Return (X, Y) of the center of cell containing provided text 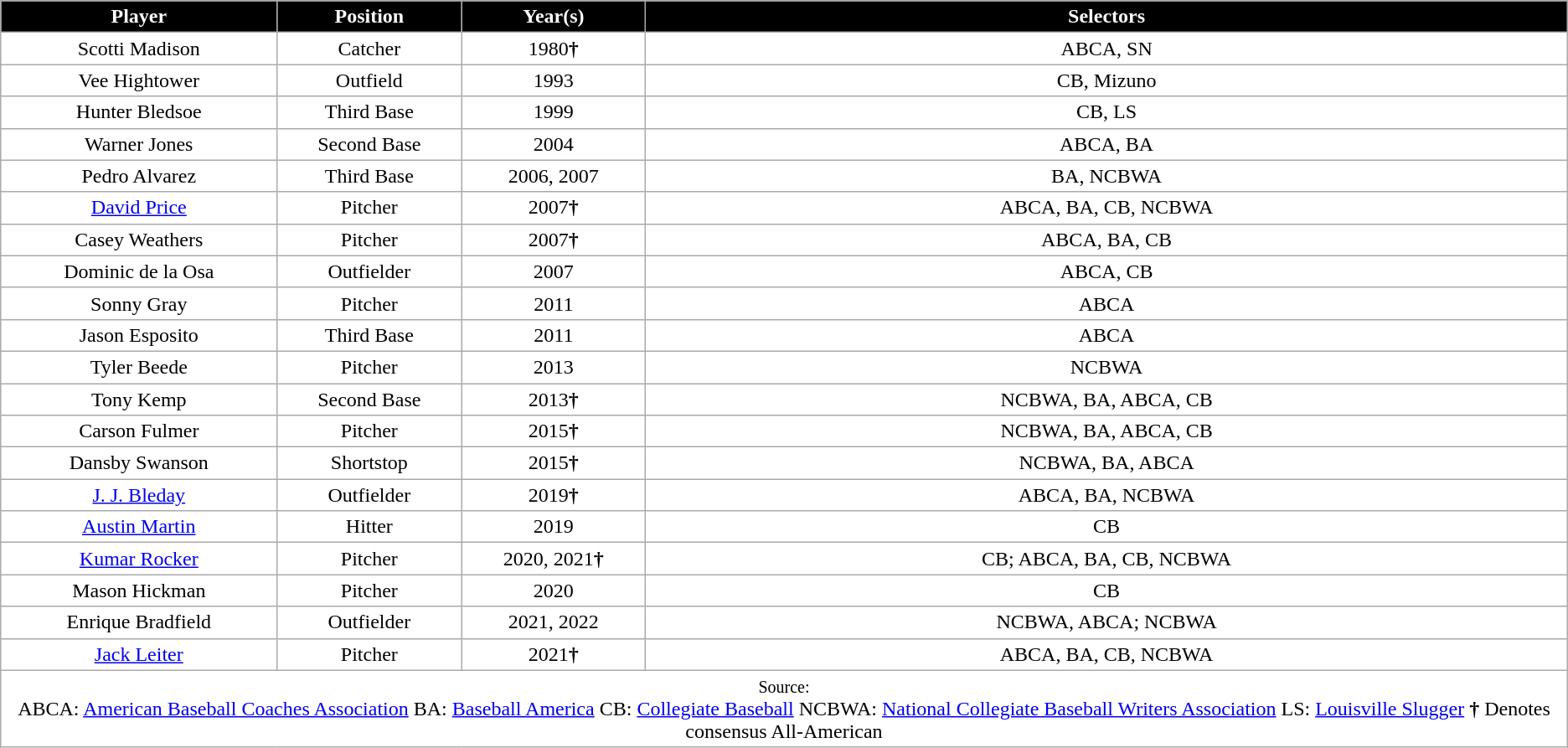
Jack Leiter (139, 654)
NCBWA (1106, 367)
Pedro Alvarez (139, 176)
2007 (554, 271)
2021† (554, 654)
Dansby Swanson (139, 463)
Year(s) (554, 17)
2006, 2007 (554, 176)
Casey Weathers (139, 240)
1993 (554, 80)
Catcher (369, 49)
1980† (554, 49)
Selectors (1106, 17)
Tyler Beede (139, 367)
Carson Fulmer (139, 431)
Austin Martin (139, 527)
NCBWA, BA, ABCA (1106, 463)
Mason Hickman (139, 591)
Dominic de la Osa (139, 271)
2019 (554, 527)
Jason Esposito (139, 335)
Shortstop (369, 463)
Enrique Bradfield (139, 622)
Kumar Rocker (139, 559)
Vee Hightower (139, 80)
Warner Jones (139, 144)
Outfield (369, 80)
BA, NCBWA (1106, 176)
CB, LS (1106, 112)
2013 (554, 367)
ABCA, BA, NCBWA (1106, 495)
Sonny Gray (139, 303)
Tony Kemp (139, 400)
2013† (554, 400)
Position (369, 17)
1999 (554, 112)
CB, Mizuno (1106, 80)
David Price (139, 208)
CB; ABCA, BA, CB, NCBWA (1106, 559)
2019† (554, 495)
Hitter (369, 527)
ABCA, SN (1106, 49)
ABCA, BA, CB (1106, 240)
ABCA, CB (1106, 271)
ABCA, BA (1106, 144)
Hunter Bledsoe (139, 112)
2004 (554, 144)
Player (139, 17)
2020, 2021† (554, 559)
J. J. Bleday (139, 495)
Scotti Madison (139, 49)
2021, 2022 (554, 622)
2020 (554, 591)
NCBWA, ABCA; NCBWA (1106, 622)
